Locate the cell with the specified text and output its (X, Y) center coordinate. 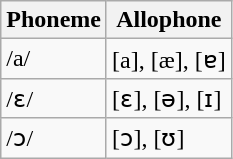
[a], [æ], [ɐ] (168, 59)
Phoneme (54, 20)
/ɛ/ (54, 98)
[ɔ], [ʊ] (168, 138)
Allophone (168, 20)
[ɛ], [ə], [ɪ] (168, 98)
/ɔ/ (54, 138)
/a/ (54, 59)
